For the text-containing cell, return its midpoint in [X, Y] coordinate format. 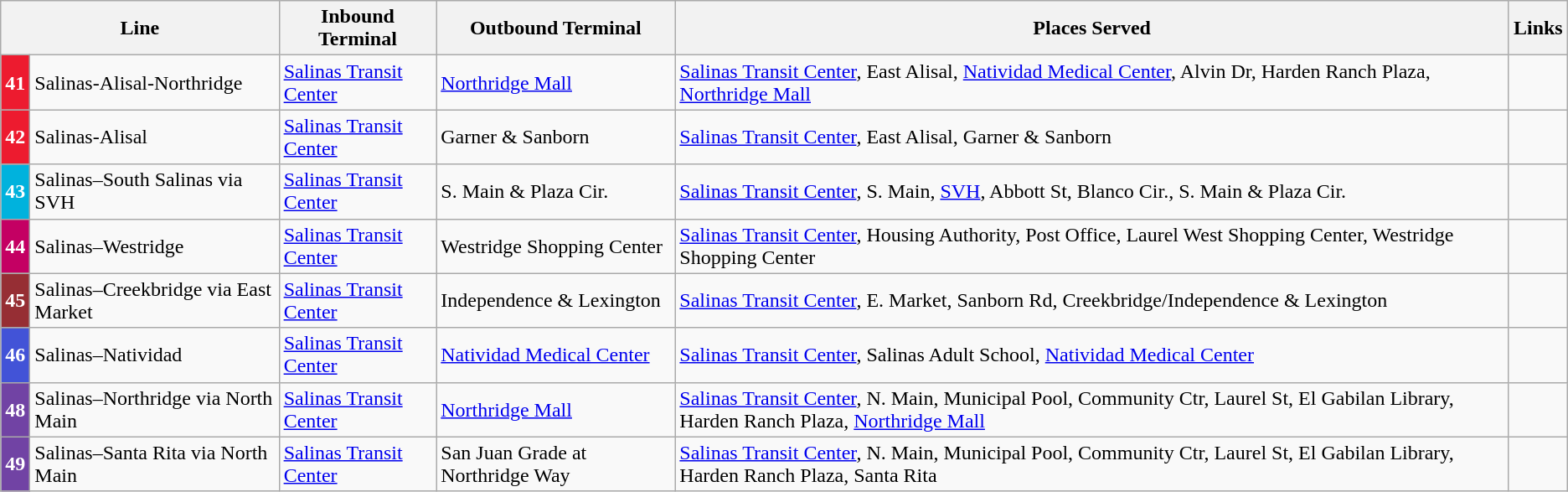
Salinas Transit Center, East Alisal, Garner & Sanborn [1092, 137]
Places Served [1092, 28]
Salinas Transit Center, S. Main, SVH, Abbott St, Blanco Cir., S. Main & Plaza Cir. [1092, 191]
Salinas–Northridge via North Main [154, 409]
49 [15, 464]
Natividad Medical Center [556, 355]
Garner & Sanborn [556, 137]
Salinas–Westridge [154, 246]
41 [15, 82]
Salinas Transit Center, N. Main, Municipal Pool, Community Ctr, Laurel St, El Gabilan Library, Harden Ranch Plaza, Santa Rita [1092, 464]
46 [15, 355]
Salinas–Natividad [154, 355]
43 [15, 191]
San Juan Grade at Northridge Way [556, 464]
Inbound Terminal [358, 28]
Salinas Transit Center, East Alisal, Natividad Medical Center, Alvin Dr, Harden Ranch Plaza, Northridge Mall [1092, 82]
Salinas Transit Center, E. Market, Sanborn Rd, Creekbridge/Independence & Lexington [1092, 300]
Independence & Lexington [556, 300]
Salinas Transit Center, Housing Authority, Post Office, Laurel West Shopping Center, Westridge Shopping Center [1092, 246]
Salinas–South Salinas via SVH [154, 191]
Outbound Terminal [556, 28]
Links [1538, 28]
Salinas–Creekbridge via East Market [154, 300]
Salinas–Santa Rita via North Main [154, 464]
S. Main & Plaza Cir. [556, 191]
Line [140, 28]
Salinas Transit Center, N. Main, Municipal Pool, Community Ctr, Laurel St, El Gabilan Library, Harden Ranch Plaza, Northridge Mall [1092, 409]
Westridge Shopping Center [556, 246]
42 [15, 137]
44 [15, 246]
Salinas-Alisal [154, 137]
Salinas Transit Center, Salinas Adult School, Natividad Medical Center [1092, 355]
45 [15, 300]
Salinas-Alisal-Northridge [154, 82]
48 [15, 409]
